Pinpoint the cell where the given text exists, returning its (X, Y) midpoint coordinate. 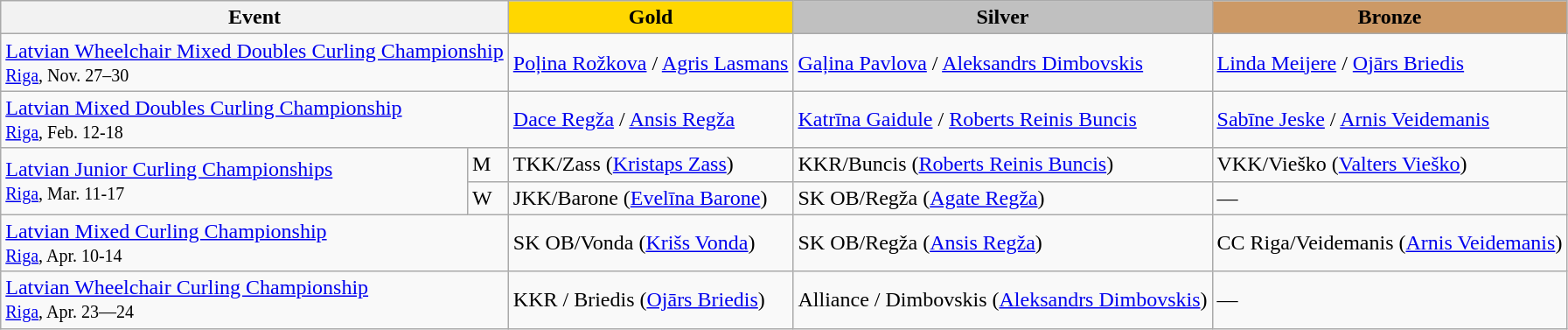
Latvian Mixed Doubles Curling Championship Riga, Feb. 12-18 (255, 119)
Gaļina Pavlova / Aleksandrs Dimbovskis (1002, 63)
Silver (1002, 18)
M (488, 165)
Linda Meijere / Ojārs Briedis (1390, 63)
Sabīne Jeske / Arnis Veidemanis (1390, 119)
TKK/Zass (Kristaps Zass) (651, 165)
Latvian Junior Curling ChampionshipsRiga, Mar. 11-17 (234, 181)
Poļina Rožkova / Agris Lasmans (651, 63)
Latvian Mixed Curling ChampionshipRiga, Apr. 10-14 (255, 243)
W (488, 198)
Dace Regža / Ansis Regža (651, 119)
SK OB/Regža (Agate Regža) (1002, 198)
Alliance / Dimbovskis (Aleksandrs Dimbovskis) (1002, 299)
JKK/Barone (Evelīna Barone) (651, 198)
CC Riga/Veidemanis (Arnis Veidemanis) (1390, 243)
KKR/Buncis (Roberts Reinis Buncis) (1002, 165)
Bronze (1390, 18)
KKR / Briedis (Ojārs Briedis) (651, 299)
Katrīna Gaidule / Roberts Reinis Buncis (1002, 119)
Latvian Wheelchair Mixed Doubles Curling Championship Riga, Nov. 27–30 (255, 63)
Latvian Wheelchair Curling Championship Riga, Apr. 23—24 (255, 299)
SK OB/Vonda (Krišs Vonda) (651, 243)
VKK/Vieško (Valters Vieško) (1390, 165)
SK OB/Regža (Ansis Regža) (1002, 243)
Gold (651, 18)
Event (255, 18)
